Return (x, y) of the center of cell containing provided text 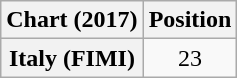
Italy (FIMI) (72, 58)
Chart (2017) (72, 20)
23 (190, 58)
Position (190, 20)
